Locate the cell with the specified text and output its [X, Y] center coordinate. 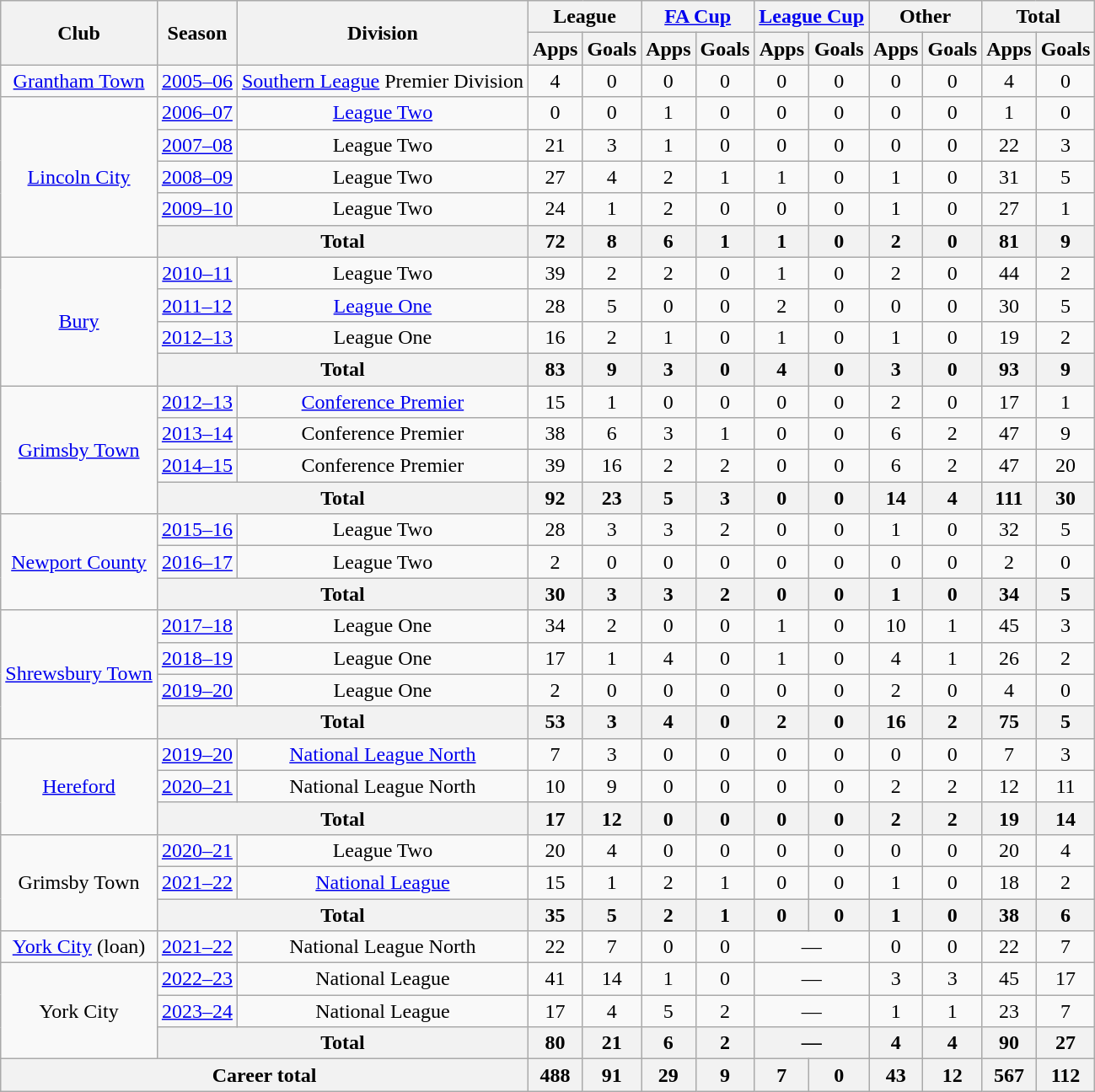
2022–23 [197, 979]
2008–09 [197, 177]
29 [668, 1075]
Club [79, 33]
83 [555, 369]
League Cup [812, 17]
2009–10 [197, 209]
Southern League Premier Division [383, 81]
Newport County [79, 562]
Grantham Town [79, 81]
24 [555, 209]
80 [555, 1043]
Career total [265, 1075]
92 [555, 498]
2005–06 [197, 81]
Lincoln City [79, 177]
Division [383, 33]
90 [1009, 1043]
43 [896, 1075]
8 [612, 241]
112 [1065, 1075]
35 [555, 914]
2018–19 [197, 658]
2006–07 [197, 113]
53 [555, 722]
League [584, 17]
2017–18 [197, 626]
2014–15 [197, 466]
567 [1009, 1075]
2023–24 [197, 1011]
2011–12 [197, 305]
41 [555, 979]
Shrewsbury Town [79, 674]
Hereford [79, 786]
75 [1009, 722]
York City [79, 1011]
91 [612, 1075]
81 [1009, 241]
2013–14 [197, 434]
111 [1009, 498]
2010–11 [197, 273]
2007–08 [197, 145]
32 [1009, 530]
Bury [79, 321]
York City (loan) [79, 947]
Season [197, 33]
11 [1065, 786]
72 [555, 241]
93 [1009, 369]
31 [1009, 177]
Other [926, 17]
26 [1009, 658]
2015–16 [197, 530]
488 [555, 1075]
2016–17 [197, 562]
FA Cup [698, 17]
44 [1009, 273]
18 [1009, 882]
